Determine the [x, y] coordinate at the center of the cell enclosing the given text.  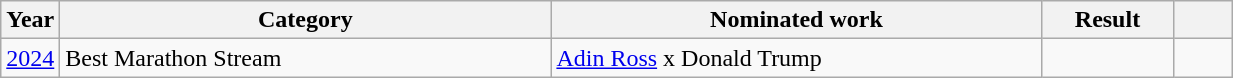
Category [306, 20]
Nominated work [796, 20]
Year [30, 20]
Adin Ross x Donald Trump [796, 58]
2024 [30, 58]
Best Marathon Stream [306, 58]
Result [1108, 20]
